Return (X, Y) of the center of cell containing provided text 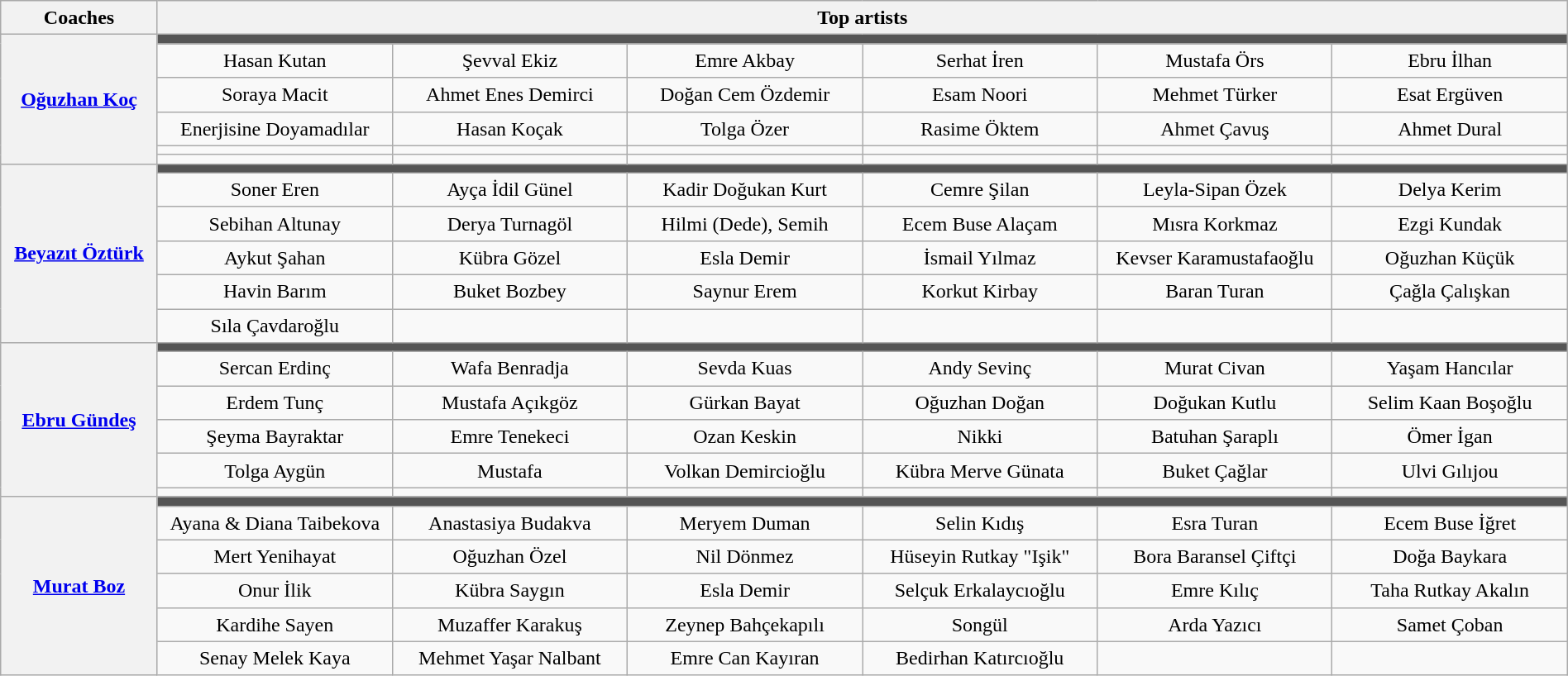
Oğuzhan Özel (509, 557)
Ayana & Diana Taibekova (275, 522)
Oğuzhan Küçük (1450, 258)
Mehmet Yaşar Nalbant (509, 658)
Kadir Doğukan Kurt (745, 190)
Doğa Baykara (1450, 557)
Muzaffer Karakuş (509, 625)
Şevval Ekiz (509, 61)
Top artists (862, 18)
Sercan Erdinç (275, 369)
Esam Noori (980, 94)
Kübra Gözel (509, 258)
Enerjisine Doyamadılar (275, 129)
Taha Rutkay Akalın (1450, 590)
Andy Sevinç (980, 369)
Mustafa Açıkgöz (509, 403)
Soner Eren (275, 190)
Sıla Çavdaroğlu (275, 326)
Senay Melek Kaya (275, 658)
Oğuzhan Doğan (980, 403)
Mert Yenihayat (275, 557)
Havin Barım (275, 291)
Hasan Koçak (509, 129)
Nil Dönmez (745, 557)
Hasan Kutan (275, 61)
Beyazıt Öztürk (79, 253)
Saynur Erem (745, 291)
Korkut Kirbay (980, 291)
Wafa Benradja (509, 369)
Ahmet Enes Demirci (509, 94)
Ahmet Çavuş (1215, 129)
Songül (980, 625)
İsmail Yılmaz (980, 258)
Bora Baransel Çiftçi (1215, 557)
Serhat İren (980, 61)
Emre Can Kayıran (745, 658)
Erdem Tunç (275, 403)
Murat Boz (79, 586)
Soraya Macit (275, 94)
Batuhan Şaraplı (1215, 436)
Buket Çağlar (1215, 471)
Ezgi Kundak (1450, 223)
Delya Kerim (1450, 190)
Cemre Şilan (980, 190)
Ömer İgan (1450, 436)
Zeynep Bahçekapılı (745, 625)
Tolga Özer (745, 129)
Ecem Buse Alaçam (980, 223)
Selim Kaan Boşoğlu (1450, 403)
Kevser Karamustafaoğlu (1215, 258)
Mustafa (509, 471)
Selin Kıdış (980, 522)
Buket Bozbey (509, 291)
Nikki (980, 436)
Çağla Çalışkan (1450, 291)
Kardihe Sayen (275, 625)
Mısra Korkmaz (1215, 223)
Kübra Merve Günata (980, 471)
Ayça İdil Günel (509, 190)
Meryem Duman (745, 522)
Volkan Demircioğlu (745, 471)
Aykut Şahan (275, 258)
Samet Çoban (1450, 625)
Ebru İlhan (1450, 61)
Bedirhan Katırcıoğlu (980, 658)
Baran Turan (1215, 291)
Oğuzhan Koç (79, 99)
Coaches (79, 18)
Derya Turnagöl (509, 223)
Ahmet Dural (1450, 129)
Doğukan Kutlu (1215, 403)
Murat Civan (1215, 369)
Sevda Kuas (745, 369)
Hüseyin Rutkay "Işik" (980, 557)
Mustafa Örs (1215, 61)
Rasime Öktem (980, 129)
Gürkan Bayat (745, 403)
Ozan Keskin (745, 436)
Arda Yazıcı (1215, 625)
Ecem Buse İğret (1450, 522)
Şeyma Bayraktar (275, 436)
Emre Tenekeci (509, 436)
Tolga Aygün (275, 471)
Esra Turan (1215, 522)
Kübra Saygın (509, 590)
Leyla-Sipan Özek (1215, 190)
Onur İlik (275, 590)
Selçuk Erkalaycıoğlu (980, 590)
Esat Ergüven (1450, 94)
Mehmet Türker (1215, 94)
Emre Kılıç (1215, 590)
Sebihan Altunay (275, 223)
Ulvi Gılıjou (1450, 471)
Hilmi (Dede), Semih (745, 223)
Anastasiya Budakva (509, 522)
Yaşam Hancılar (1450, 369)
Emre Akbay (745, 61)
Doğan Cem Özdemir (745, 94)
Ebru Gündeş (79, 420)
